Determine the (X, Y) coordinate at the center of the cell enclosing the given text.  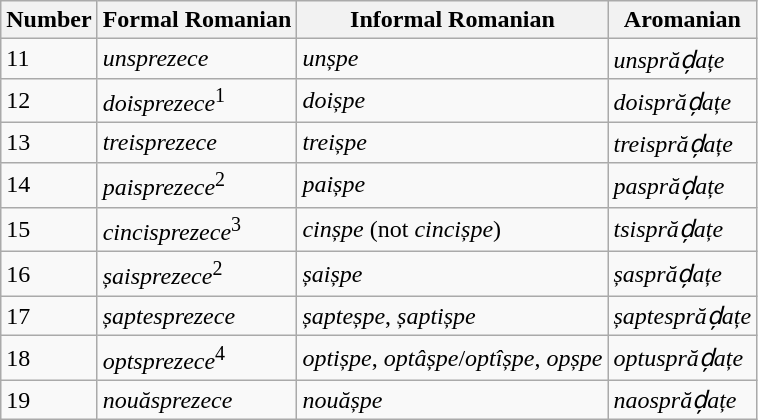
12 (49, 100)
15 (49, 230)
17 (49, 316)
Aromanian (682, 20)
treisprăd̦ațe (682, 143)
doisprăd̦ațe (682, 100)
18 (49, 358)
Number (49, 20)
doișpe (452, 100)
paișpe (452, 184)
șaisprezece2 (197, 274)
Informal Romanian (452, 20)
optișpe, optâșpe/optîșpe, opșpe (452, 358)
pasprăd̦ațe (682, 184)
14 (49, 184)
șaptesprezece (197, 316)
tsisprăd̦ațe (682, 230)
11 (49, 59)
treișpe (452, 143)
doisprezece1 (197, 100)
treisprezece (197, 143)
cincisprezece3 (197, 230)
șapteșpe, șaptișpe (452, 316)
paisprezece2 (197, 184)
unsprezece (197, 59)
optsprezece4 (197, 358)
unșpe (452, 59)
13 (49, 143)
unsprăd̦ațe (682, 59)
naosprăd̦ațe (682, 400)
nouășpe (452, 400)
Formal Romanian (197, 20)
19 (49, 400)
optusprăd̦ațe (682, 358)
șaișpe (452, 274)
16 (49, 274)
nouăsprezece (197, 400)
șaptesprăd̦ațe (682, 316)
șasprăd̦ațe (682, 274)
cinșpe (not cincișpe) (452, 230)
